From the cell containing the given text, extract its center point as (x, y) coordinate. 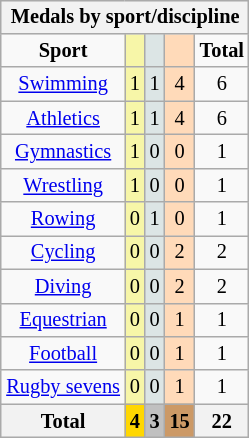
Cycling (63, 253)
Wrestling (63, 185)
Rugby sevens (63, 387)
Football (63, 354)
Athletics (63, 118)
Swimming (63, 84)
Gymnastics (63, 152)
Sport (63, 51)
Diving (63, 286)
Rowing (63, 219)
Equestrian (63, 320)
22 (222, 421)
15 (180, 421)
3 (155, 421)
Medals by sport/discipline (125, 17)
